Extract the [X, Y] coordinate from the center of the cell holding the provided text.  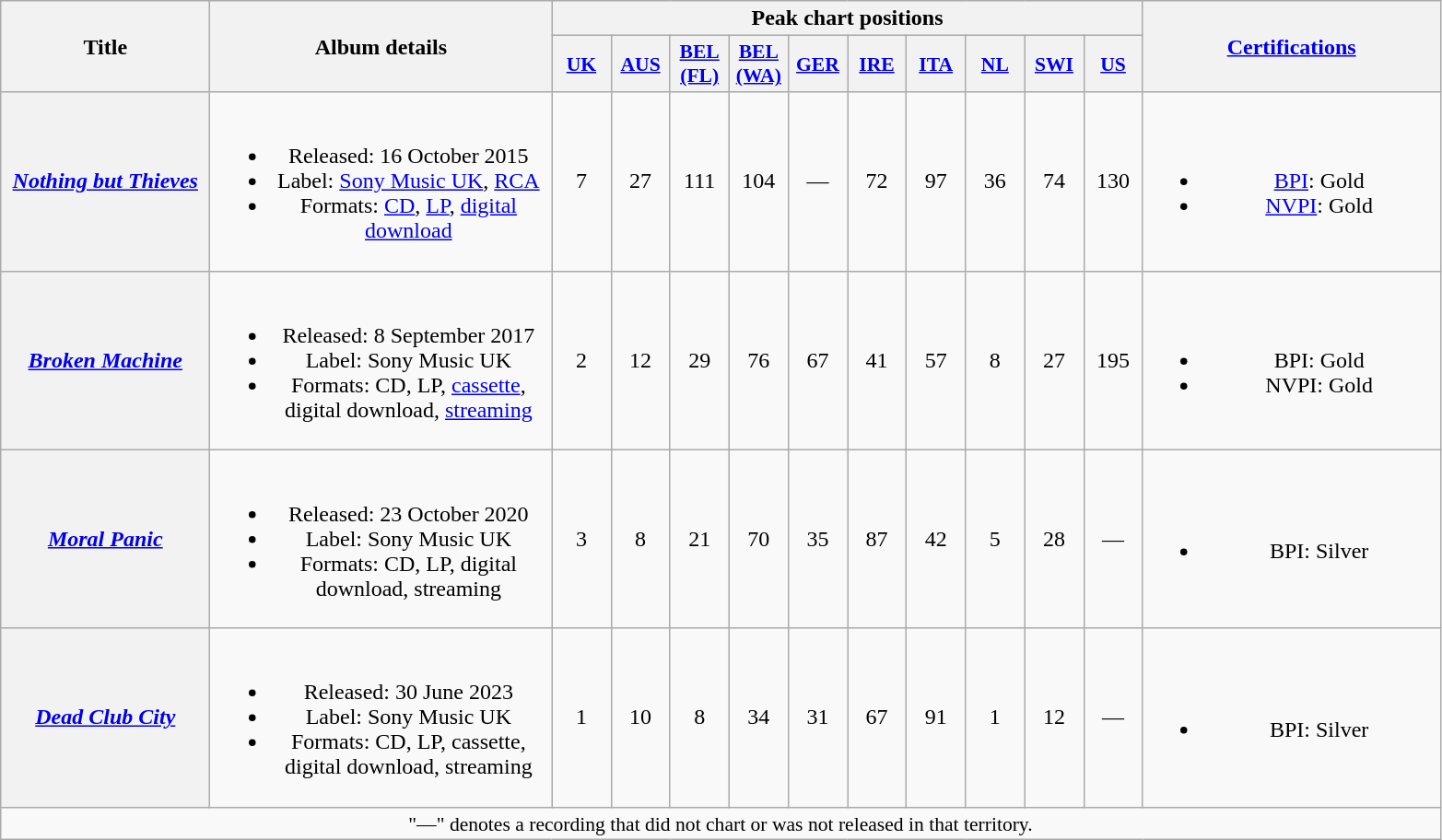
21 [699, 539]
76 [758, 360]
28 [1054, 539]
Released: 16 October 2015 Label: Sony Music UK, RCAFormats: CD, LP, digital download [381, 181]
36 [995, 181]
Broken Machine [105, 360]
Released: 30 June 2023Label: Sony Music UKFormats: CD, LP, cassette, digital download, streaming [381, 717]
IRE [877, 64]
42 [936, 539]
130 [1113, 181]
Title [105, 46]
ITA [936, 64]
111 [699, 181]
10 [640, 717]
31 [817, 717]
Album details [381, 46]
BEL(FL) [699, 64]
5 [995, 539]
29 [699, 360]
BEL(WA) [758, 64]
72 [877, 181]
74 [1054, 181]
91 [936, 717]
35 [817, 539]
7 [581, 181]
GER [817, 64]
41 [877, 360]
AUS [640, 64]
70 [758, 539]
Certifications [1292, 46]
34 [758, 717]
UK [581, 64]
57 [936, 360]
Moral Panic [105, 539]
NL [995, 64]
Nothing but Thieves [105, 181]
104 [758, 181]
195 [1113, 360]
Released: 8 September 2017Label: Sony Music UKFormats: CD, LP, cassette, digital download, streaming [381, 360]
SWI [1054, 64]
3 [581, 539]
2 [581, 360]
Released: 23 October 2020Label: Sony Music UKFormats: CD, LP, digital download, streaming [381, 539]
87 [877, 539]
Dead Club City [105, 717]
US [1113, 64]
Peak chart positions [848, 18]
"—" denotes a recording that did not chart or was not released in that territory. [721, 823]
97 [936, 181]
